Extract the [x, y] coordinate from the center of the cell holding the provided text.  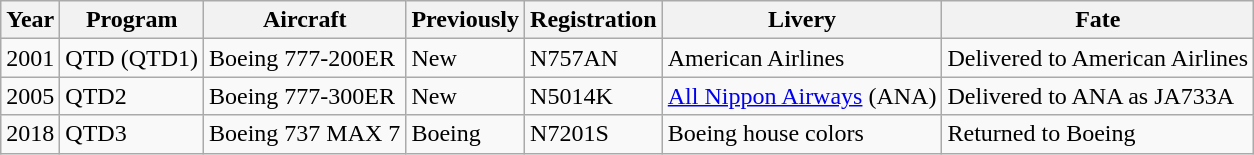
N757AN [594, 58]
Fate [1098, 20]
Year [30, 20]
Boeing house colors [802, 134]
Boeing 777-300ER [305, 96]
2018 [30, 134]
Previously [466, 20]
Delivered to American Airlines [1098, 58]
QTD (QTD1) [132, 58]
QTD3 [132, 134]
Program [132, 20]
Delivered to ANA as JA733A [1098, 96]
American Airlines [802, 58]
Boeing 737 MAX 7 [305, 134]
Livery [802, 20]
Boeing [466, 134]
Returned to Boeing [1098, 134]
All Nippon Airways (ANA) [802, 96]
N5014K [594, 96]
2005 [30, 96]
Boeing 777-200ER [305, 58]
2001 [30, 58]
Aircraft [305, 20]
QTD2 [132, 96]
N7201S [594, 134]
Registration [594, 20]
